From the cell containing the given text, extract its center point as (X, Y) coordinate. 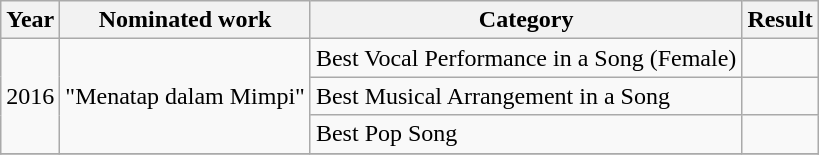
Best Musical Arrangement in a Song (526, 96)
Category (526, 20)
Result (780, 20)
Year (30, 20)
2016 (30, 96)
"Menatap dalam Mimpi" (186, 96)
Nominated work (186, 20)
Best Pop Song (526, 134)
Best Vocal Performance in a Song (Female) (526, 58)
